From the cell containing the given text, extract its center point as (x, y) coordinate. 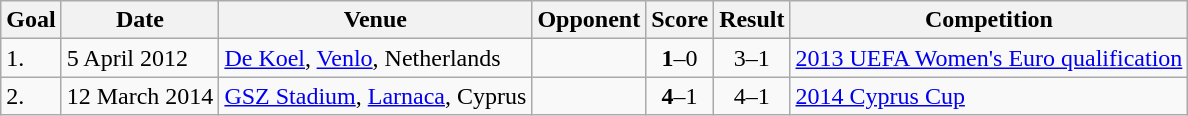
Venue (376, 20)
Competition (989, 20)
Goal (31, 20)
12 March 2014 (140, 96)
Result (752, 20)
2. (31, 96)
Date (140, 20)
3–1 (752, 58)
1–0 (680, 58)
5 April 2012 (140, 58)
GSZ Stadium, Larnaca, Cyprus (376, 96)
De Koel, Venlo, Netherlands (376, 58)
1. (31, 58)
Opponent (589, 20)
2013 UEFA Women's Euro qualification (989, 58)
2014 Cyprus Cup (989, 96)
Score (680, 20)
